Search for the cell housing the specified text and yield its [X, Y] center coordinate. 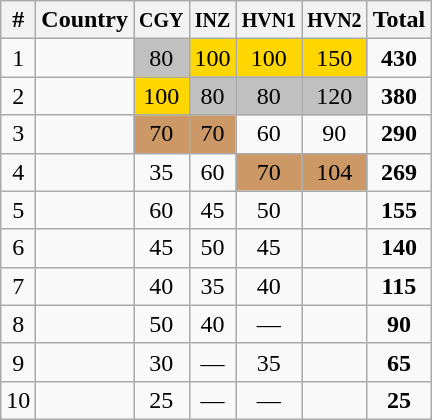
30 [162, 362]
HVN2 [335, 20]
10 [18, 400]
8 [18, 324]
115 [399, 286]
4 [18, 172]
CGY [162, 20]
HVN1 [269, 20]
# [18, 20]
380 [399, 96]
6 [18, 248]
65 [399, 362]
3 [18, 134]
120 [335, 96]
1 [18, 58]
2 [18, 96]
Total [399, 20]
290 [399, 134]
Country [85, 20]
430 [399, 58]
269 [399, 172]
140 [399, 248]
150 [335, 58]
5 [18, 210]
155 [399, 210]
9 [18, 362]
INZ [212, 20]
7 [18, 286]
104 [335, 172]
